Find where the given text appears and provide that cell's center as (X, Y) coordinate. 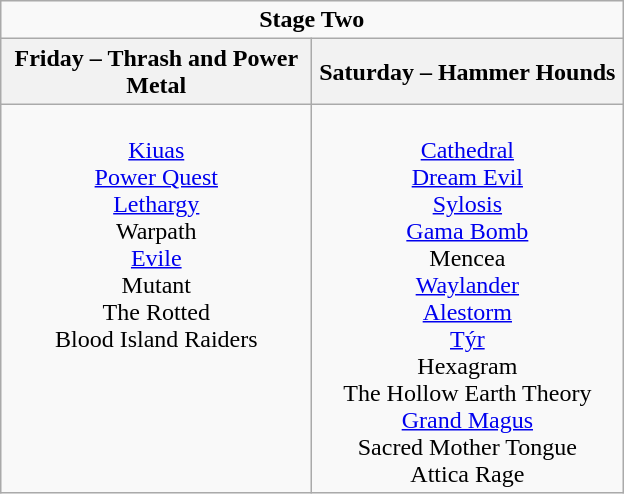
Saturday – Hammer Hounds (468, 72)
Friday – Thrash and Power Metal (156, 72)
Kiuas Power Quest Lethargy Warpath Evile Mutant The Rotted Blood Island Raiders (156, 298)
Cathedral Dream Evil Sylosis Gama Bomb Mencea Waylander Alestorm Týr Hexagram The Hollow Earth Theory Grand Magus Sacred Mother Tongue Attica Rage (468, 298)
Stage Two (312, 20)
